Search for the cell housing the specified text and yield its (x, y) center coordinate. 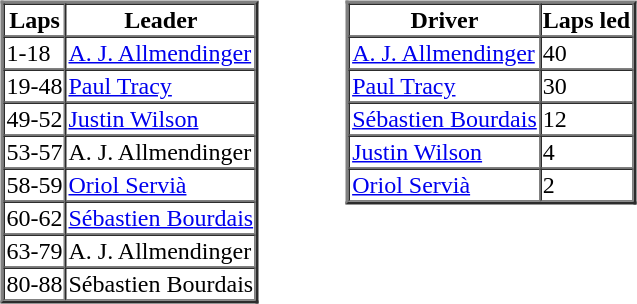
12 (586, 118)
Leader (160, 20)
4 (586, 152)
49-52 (35, 118)
80-88 (35, 284)
40 (586, 52)
Driver (444, 20)
2 (586, 184)
Laps (35, 20)
60-62 (35, 218)
63-79 (35, 250)
30 (586, 86)
58-59 (35, 184)
19-48 (35, 86)
53-57 (35, 152)
1-18 (35, 52)
Laps led (586, 20)
